Determine the [x, y] coordinate at the center of the cell enclosing the given text.  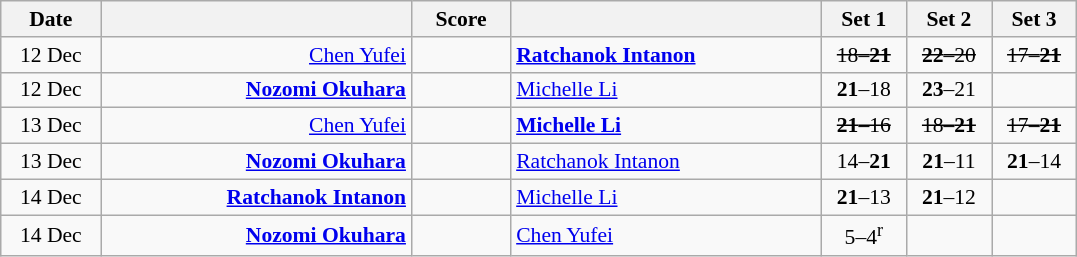
Set 1 [864, 19]
23–21 [948, 90]
Set 3 [1034, 19]
21–12 [948, 197]
14–21 [864, 162]
22–20 [948, 55]
Date [51, 19]
21–14 [1034, 162]
21–16 [864, 126]
21–13 [864, 197]
5–4r [864, 236]
21–11 [948, 162]
Set 2 [948, 19]
Score [461, 19]
21–18 [864, 90]
